Extract the (X, Y) coordinate from the center of the cell holding the provided text.  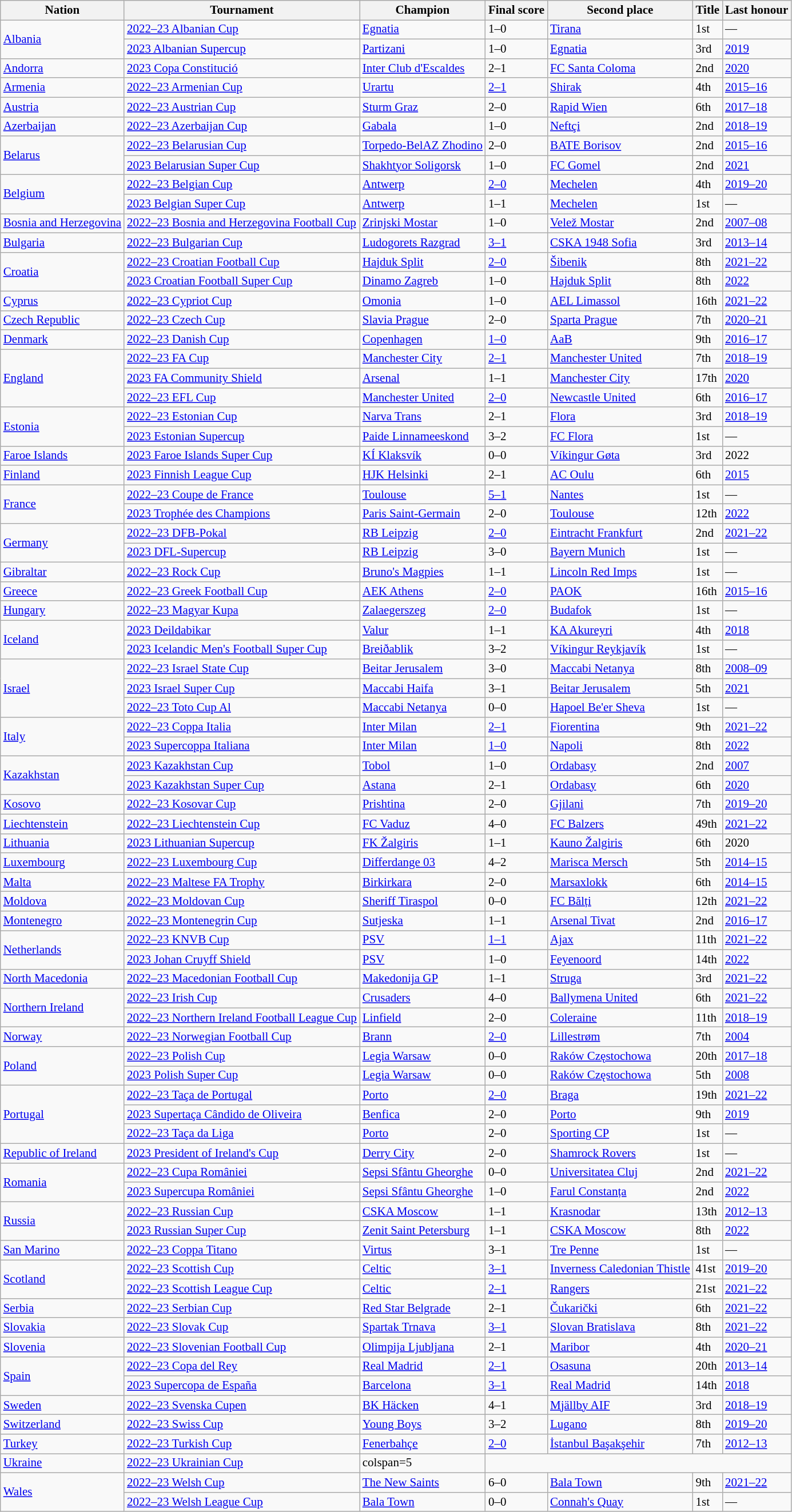
Connah's Quay (620, 1502)
Marsaxlokk (620, 882)
Zrinjski Mostar (423, 224)
Neftçi (620, 126)
Lillestrøm (620, 1037)
Bulgaria (62, 242)
4–2 (516, 863)
2022–23 Montenegrin Cup (242, 921)
Cyprus (62, 301)
2023 Supercopa de España (242, 1386)
Zalaegerszeg (423, 611)
Budafok (620, 611)
2022–23 Azerbaijan Cup (242, 126)
Montenegro (62, 921)
Ballymena United (620, 998)
2023 Trophée des Champions (242, 514)
Osasuna (620, 1366)
Final score (516, 10)
2022–23 Czech Cup (242, 320)
5–1 (516, 494)
Universitatea Cluj (620, 1172)
AEK Athens (423, 591)
Nation (62, 10)
Krasnodar (620, 1211)
Prishtina (423, 804)
Struga (620, 979)
Tournament (242, 10)
2022–23 Bosnia and Herzegovina Football Cup (242, 224)
2022–23 Ukrainian Cup (242, 1463)
England (62, 378)
Olimpija Ljubljana (423, 1347)
İstanbul Başakşehir (620, 1444)
2022–23 Macedonian Football Cup (242, 979)
Bayern Munich (620, 553)
2023 Albanian Supercup (242, 49)
Armenia (62, 87)
Second place (620, 10)
49th (708, 824)
13th (708, 1211)
2022–23 Irish Cup (242, 998)
2023 Belarusian Super Cup (242, 165)
Víkingur Gøta (620, 456)
Maribor (620, 1347)
Portugal (62, 1115)
San Marino (62, 1250)
Newcastle United (620, 398)
Belarus (62, 155)
Italy (62, 737)
Gjilani (620, 804)
2023 Supertaça Cândido de Oliveira (242, 1115)
Omonia (423, 301)
17th (708, 378)
Slovan Bratislava (620, 1327)
Spain (62, 1376)
Crusaders (423, 998)
Malta (62, 882)
Arsenal (423, 378)
Tobol (423, 765)
Sutjeska (423, 921)
Šibenik (620, 262)
2022–23 Armenian Cup (242, 87)
2022–23 Bulgarian Cup (242, 242)
Iceland (62, 640)
2022–23 Coppa Titano (242, 1250)
Kosovo (62, 804)
Champion (423, 10)
Azerbaijan (62, 126)
Albania (62, 39)
Virtus (423, 1250)
Rangers (620, 1289)
KA Akureyri (620, 630)
BATE Borisov (620, 146)
Norway (62, 1037)
2022–23 Taça da Liga (242, 1134)
2007–08 (757, 224)
FC Gomel (620, 165)
FC Vaduz (423, 824)
Torpedo-BelAZ Zhodino (423, 146)
Mjällby AIF (620, 1405)
2022–23 Russian Cup (242, 1211)
Astana (423, 785)
Čukarički (620, 1308)
Dinamo Zagreb (423, 281)
2022–23 Estonian Cup (242, 417)
2022–23 Norwegian Football Cup (242, 1037)
Derry City (423, 1153)
2023 Icelandic Men's Football Super Cup (242, 649)
Ludogorets Razgrad (423, 242)
AaB (620, 340)
21st (708, 1289)
Kauno Žalgiris (620, 843)
2023 Johan Cruyff Shield (242, 959)
2022–23 Israel State Cup (242, 669)
Shamrock Rovers (620, 1153)
2023 Kazakhstan Cup (242, 765)
Croatia (62, 272)
Sheriff Tiraspol (423, 901)
Inter Club d'Escaldes (423, 68)
Faroe Islands (62, 456)
2022–23 Maltese FA Trophy (242, 882)
Title (708, 10)
2023 Israel Super Cup (242, 688)
FC Bălți (620, 901)
Luxembourg (62, 863)
Czech Republic (62, 320)
AC Oulu (620, 475)
Slovenia (62, 1347)
2015 (757, 475)
FC Santa Coloma (620, 68)
Narva Trans (423, 417)
FC Flora (620, 436)
2023 DFL-Supercup (242, 553)
North Macedonia (62, 979)
Rapid Wien (620, 107)
2022–23 Coppa Italia (242, 727)
Last honour (757, 10)
2023 Finnish League Cup (242, 475)
2022–23 Svenska Cupen (242, 1405)
Switzerland (62, 1425)
2023 Deildabikar (242, 630)
Maccabi Haifa (423, 688)
Linfield (423, 1018)
Sturm Graz (423, 107)
2022–23 Copa del Rey (242, 1366)
Benfica (423, 1115)
2023 Belgian Super Cup (242, 204)
Arsenal Tivat (620, 921)
2022–23 Turkish Cup (242, 1444)
Liechtenstein (62, 824)
Romania (62, 1182)
2022–23 EFL Cup (242, 398)
6–0 (516, 1482)
2023 Supercoppa Italiana (242, 747)
Belgium (62, 194)
Scotland (62, 1279)
Coleraine (620, 1018)
Farul Constanța (620, 1192)
Nantes (620, 494)
Israel (62, 688)
Andorra (62, 68)
Shirak (620, 87)
Differdange 03 (423, 863)
2023 FA Community Shield (242, 378)
Makedonija GP (423, 979)
Sporting CP (620, 1134)
Gabala (423, 126)
Russia (62, 1221)
Lugano (620, 1425)
Wales (62, 1492)
2022–23 Belgian Cup (242, 185)
2023 Supercupa României (242, 1192)
Brann (423, 1037)
Bruno's Magpies (423, 572)
2023 Polish Super Cup (242, 1076)
Flora (620, 417)
2022–23 Moldovan Cup (242, 901)
Barcelona (423, 1386)
Germany (62, 543)
Valur (423, 630)
2022–23 Northern Ireland Football League Cup (242, 1018)
2022–23 Slovenian Football Cup (242, 1347)
Finland (62, 475)
Poland (62, 1066)
PAOK (620, 591)
2022–23 Belarusian Cup (242, 146)
Eintracht Frankfurt (620, 533)
Estonia (62, 426)
Ukraine (62, 1463)
CSKA 1948 Sofia (620, 242)
2023 Russian Super Cup (242, 1231)
Slavia Prague (423, 320)
Sweden (62, 1405)
2022–23 Coupe de France (242, 494)
2022–23 Danish Cup (242, 340)
4–1 (516, 1405)
colspan=5 (423, 1463)
2022–23 Cypriot Cup (242, 301)
Marisca Mersch (620, 863)
Sparta Prague (620, 320)
Netherlands (62, 950)
Moldova (62, 901)
HJK Helsinki (423, 475)
Zenit Saint Petersburg (423, 1231)
2022–23 Greek Football Cup (242, 591)
Napoli (620, 747)
2022–23 Scottish Cup (242, 1270)
Austria (62, 107)
41st (708, 1270)
Birkirkara (423, 882)
2023 President of Ireland's Cup (242, 1153)
Spartak Trnava (423, 1327)
Turkey (62, 1444)
2022–23 FA Cup (242, 359)
Shakhtyor Soligorsk (423, 165)
2022–23 Taça de Portugal (242, 1095)
2022–23 Cupa României (242, 1172)
2022–23 Polish Cup (242, 1056)
Tre Penne (620, 1250)
Slovakia (62, 1327)
2022–23 Welsh League Cup (242, 1502)
2004 (757, 1037)
2023 Copa Constitució (242, 68)
Kazakhstan (62, 775)
France (62, 504)
The New Saints (423, 1482)
2022–23 Croatian Football Cup (242, 262)
FC Balzers (620, 824)
2022–23 Swiss Cup (242, 1425)
Paris Saint-Germain (423, 514)
Republic of Ireland (62, 1153)
Braga (620, 1095)
KÍ Klaksvík (423, 456)
2022–23 Liechtenstein Cup (242, 824)
2022–23 Slovak Cup (242, 1327)
2022–23 Scottish League Cup (242, 1289)
Lithuania (62, 843)
2022–23 Serbian Cup (242, 1308)
Feyenoord (620, 959)
2022–23 Magyar Kupa (242, 611)
Young Boys (423, 1425)
Bosnia and Herzegovina (62, 224)
2023 Kazakhstan Super Cup (242, 785)
Tirana (620, 30)
2022–23 Austrian Cup (242, 107)
Ajax (620, 940)
Velež Mostar (620, 224)
2023 Croatian Football Super Cup (242, 281)
Copenhagen (423, 340)
2022–23 Luxembourg Cup (242, 863)
2022–23 Kosovar Cup (242, 804)
Fiorentina (620, 727)
Serbia (62, 1308)
Breiðablik (423, 649)
Denmark (62, 340)
2022–23 Rock Cup (242, 572)
Partizani (423, 49)
Paide Linnameeskond (423, 436)
Inverness Caledonian Thistle (620, 1270)
AEL Limassol (620, 301)
FK Žalgiris (423, 843)
2022–23 Albanian Cup (242, 30)
2008 (757, 1076)
Hapoel Be'er Sheva (620, 708)
Greece (62, 591)
19th (708, 1095)
2022–23 DFB-Pokal (242, 533)
Northern Ireland (62, 1008)
2023 Faroe Islands Super Cup (242, 456)
BK Häcken (423, 1405)
2022–23 KNVB Cup (242, 940)
2023 Lithuanian Supercup (242, 843)
2007 (757, 765)
2022–23 Welsh Cup (242, 1482)
Red Star Belgrade (423, 1308)
Fenerbahçe (423, 1444)
Hungary (62, 611)
Gibraltar (62, 572)
2023 Estonian Supercup (242, 436)
2008–09 (757, 669)
2022–23 Toto Cup Al (242, 708)
Víkingur Reykjavík (620, 649)
Lincoln Red Imps (620, 572)
Urartu (423, 87)
